For the text-containing cell, return its midpoint in [X, Y] coordinate format. 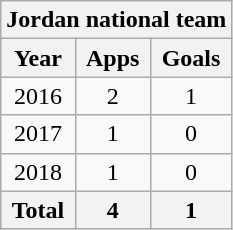
2017 [38, 134]
Total [38, 210]
4 [112, 210]
Apps [112, 58]
Goals [191, 58]
2018 [38, 172]
2 [112, 96]
Jordan national team [116, 20]
2016 [38, 96]
Year [38, 58]
